Provide the (X, Y) coordinate of the cell's center where the given text is located.  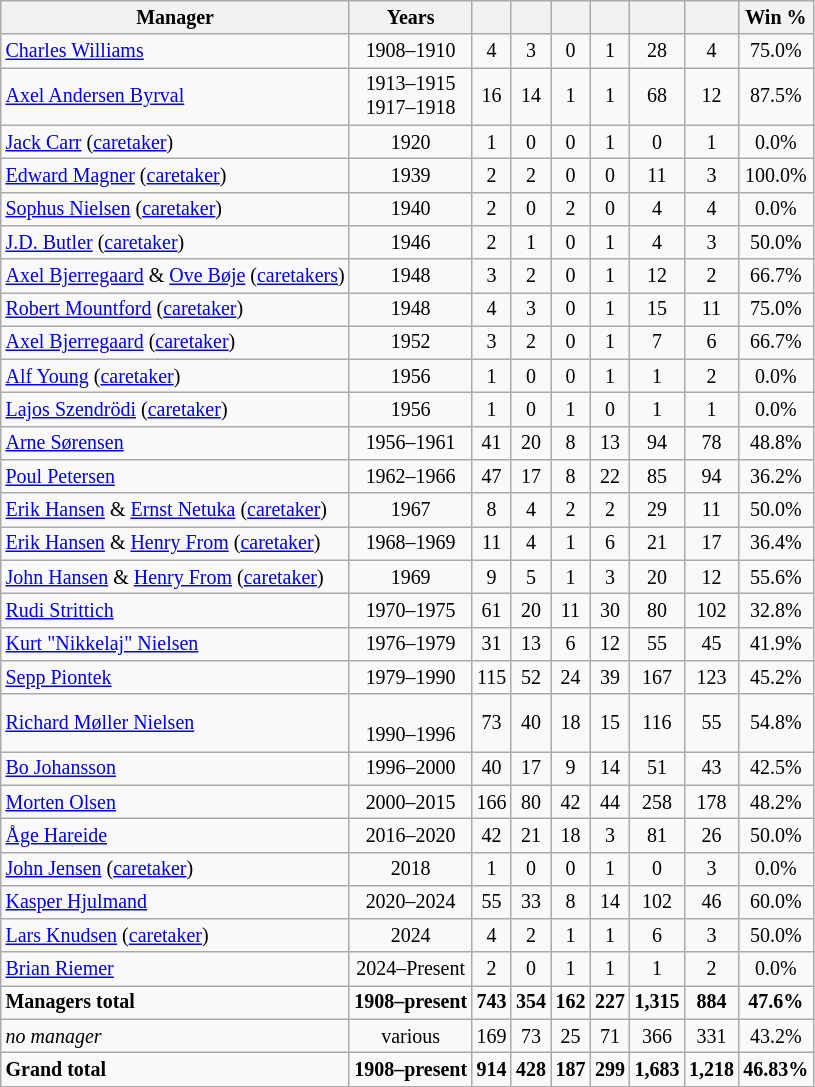
Manager (176, 18)
48.2% (776, 802)
1968–1969 (410, 544)
45 (711, 644)
30 (610, 610)
116 (657, 722)
Grand total (176, 1070)
J.D. Butler (caretaker) (176, 242)
54.8% (776, 722)
87.5% (776, 96)
2000–2015 (410, 802)
Erik Hansen & Ernst Netuka (caretaker) (176, 510)
81 (657, 836)
169 (492, 1036)
Sepp Piontek (176, 678)
Arne Sørensen (176, 444)
299 (610, 1070)
Jack Carr (caretaker) (176, 142)
1952 (410, 342)
32.8% (776, 610)
1946 (410, 242)
187 (570, 1070)
Richard Møller Nielsen (176, 722)
41 (492, 444)
78 (711, 444)
46 (711, 902)
2018 (410, 868)
60.0% (776, 902)
29 (657, 510)
1939 (410, 176)
Axel Bjerregaard & Ove Bøje (caretakers) (176, 276)
Win % (776, 18)
Morten Olsen (176, 802)
1920 (410, 142)
Years (410, 18)
52 (530, 678)
1979–1990 (410, 678)
354 (530, 1002)
884 (711, 1002)
2020–2024 (410, 902)
51 (657, 768)
71 (610, 1036)
Kasper Hjulmand (176, 902)
1956–1961 (410, 444)
178 (711, 802)
1967 (410, 510)
44 (610, 802)
no manager (176, 1036)
26 (711, 836)
1962–1966 (410, 476)
47 (492, 476)
55.6% (776, 578)
Sophus Nielsen (caretaker) (176, 208)
36.2% (776, 476)
1970–1975 (410, 610)
1990–1996 (410, 722)
25 (570, 1036)
1940 (410, 208)
Poul Petersen (176, 476)
166 (492, 802)
Managers total (176, 1002)
24 (570, 678)
22 (610, 476)
123 (711, 678)
48.8% (776, 444)
743 (492, 1002)
Brian Riemer (176, 970)
331 (711, 1036)
various (410, 1036)
Axel Andersen Byrval (176, 96)
Rudi Strittich (176, 610)
914 (492, 1070)
45.2% (776, 678)
2024–Present (410, 970)
Edward Magner (caretaker) (176, 176)
John Hansen & Henry From (caretaker) (176, 578)
Bo Johansson (176, 768)
Robert Mountford (caretaker) (176, 310)
Alf Young (caretaker) (176, 376)
100.0% (776, 176)
Åge Hareide (176, 836)
47.6% (776, 1002)
Erik Hansen & Henry From (caretaker) (176, 544)
7 (657, 342)
Axel Bjerregaard (caretaker) (176, 342)
28 (657, 52)
167 (657, 678)
43.2% (776, 1036)
428 (530, 1070)
36.4% (776, 544)
115 (492, 678)
85 (657, 476)
2024 (410, 936)
16 (492, 96)
1913–19151917–1918 (410, 96)
68 (657, 96)
33 (530, 902)
366 (657, 1036)
Lars Knudsen (caretaker) (176, 936)
1,218 (711, 1070)
John Jensen (caretaker) (176, 868)
39 (610, 678)
258 (657, 802)
5 (530, 578)
Lajos Szendrödi (caretaker) (176, 410)
41.9% (776, 644)
1,315 (657, 1002)
1976–1979 (410, 644)
46.83% (776, 1070)
2016–2020 (410, 836)
43 (711, 768)
1996–2000 (410, 768)
162 (570, 1002)
61 (492, 610)
1969 (410, 578)
227 (610, 1002)
31 (492, 644)
Charles Williams (176, 52)
1908–1910 (410, 52)
1,683 (657, 1070)
Kurt "Nikkelaj" Nielsen (176, 644)
42.5% (776, 768)
